Return [X, Y] of the center of cell containing provided text 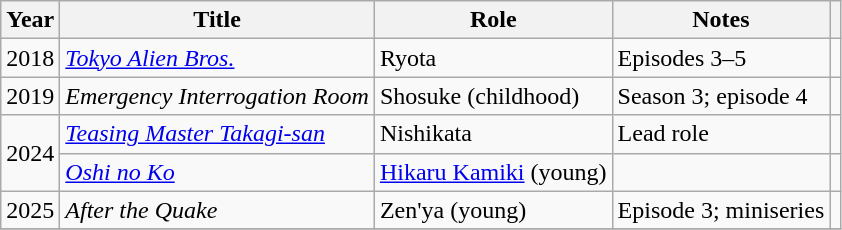
Title [218, 20]
Teasing Master Takagi-san [218, 134]
Year [30, 20]
Oshi no Ko [218, 172]
2024 [30, 153]
Nishikata [493, 134]
Episodes 3–5 [721, 58]
Lead role [721, 134]
2018 [30, 58]
After the Quake [218, 210]
Notes [721, 20]
Zen'ya (young) [493, 210]
Season 3; episode 4 [721, 96]
Ryota [493, 58]
Episode 3; miniseries [721, 210]
Tokyo Alien Bros. [218, 58]
Shosuke (childhood) [493, 96]
2025 [30, 210]
2019 [30, 96]
Role [493, 20]
Emergency Interrogation Room [218, 96]
Hikaru Kamiki (young) [493, 172]
